For the text-containing cell, return its midpoint in (x, y) coordinate format. 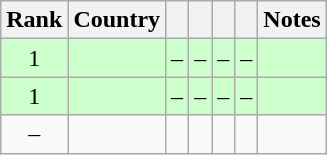
Notes (292, 20)
Country (117, 20)
Rank (34, 20)
